Output the (X, Y) coordinate of the center of the cell containing the given text.  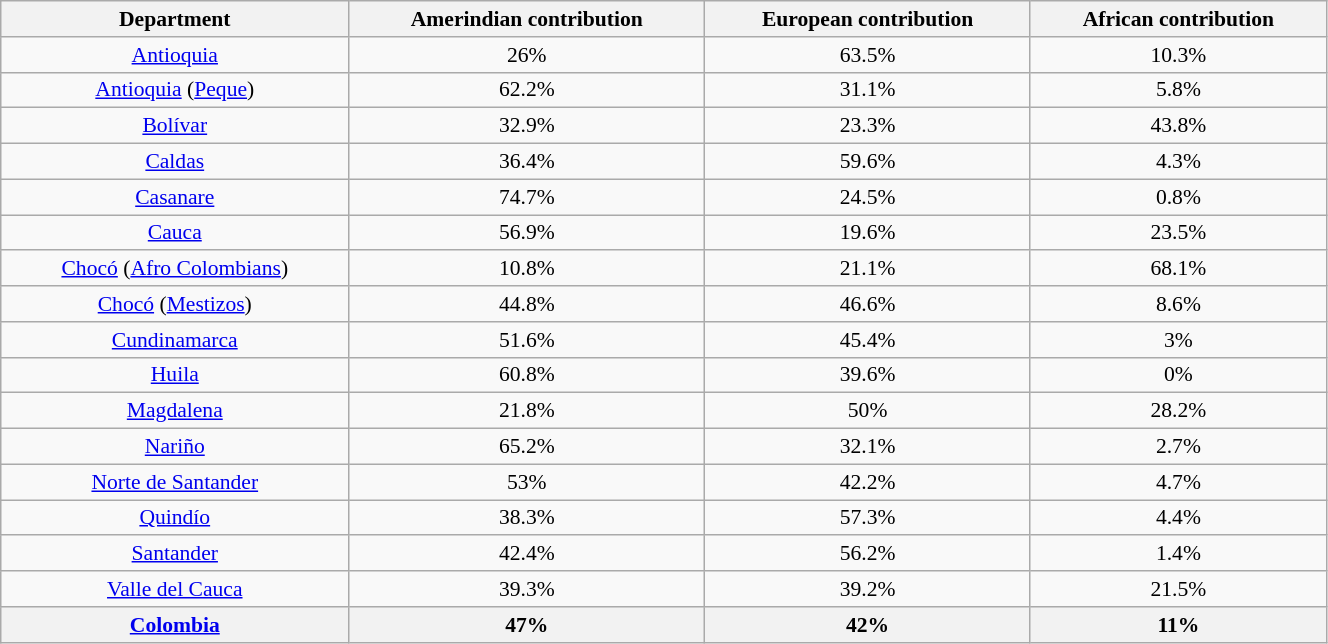
Amerindian contribution (527, 19)
74.7% (527, 197)
European contribution (868, 19)
32.1% (868, 447)
56.2% (868, 554)
39.3% (527, 589)
Quindío (175, 518)
Colombia (175, 625)
4.7% (1178, 482)
4.4% (1178, 518)
21.1% (868, 269)
0% (1178, 375)
Magdalena (175, 411)
2.7% (1178, 447)
Cundinamarca (175, 340)
Department (175, 19)
Nariño (175, 447)
Santander (175, 554)
51.6% (527, 340)
Valle del Cauca (175, 589)
45.4% (868, 340)
47% (527, 625)
Cauca (175, 233)
42.2% (868, 482)
21.8% (527, 411)
0.8% (1178, 197)
43.8% (1178, 126)
Antioquia (Peque) (175, 90)
42% (868, 625)
36.4% (527, 162)
38.3% (527, 518)
63.5% (868, 55)
65.2% (527, 447)
53% (527, 482)
Antioquia (175, 55)
23.5% (1178, 233)
21.5% (1178, 589)
42.4% (527, 554)
Chocó (Mestizos) (175, 304)
4.3% (1178, 162)
31.1% (868, 90)
11% (1178, 625)
46.6% (868, 304)
60.8% (527, 375)
10.3% (1178, 55)
3% (1178, 340)
5.8% (1178, 90)
39.6% (868, 375)
56.9% (527, 233)
19.6% (868, 233)
62.2% (527, 90)
1.4% (1178, 554)
24.5% (868, 197)
Bolívar (175, 126)
44.8% (527, 304)
28.2% (1178, 411)
23.3% (868, 126)
39.2% (868, 589)
Caldas (175, 162)
8.6% (1178, 304)
26% (527, 55)
57.3% (868, 518)
Norte de Santander (175, 482)
59.6% (868, 162)
Huila (175, 375)
African contribution (1178, 19)
Chocó (Afro Colombians) (175, 269)
10.8% (527, 269)
68.1% (1178, 269)
50% (868, 411)
32.9% (527, 126)
Casanare (175, 197)
